Capture the cell that displays the provided text and extract its (x, y) central coordinate. 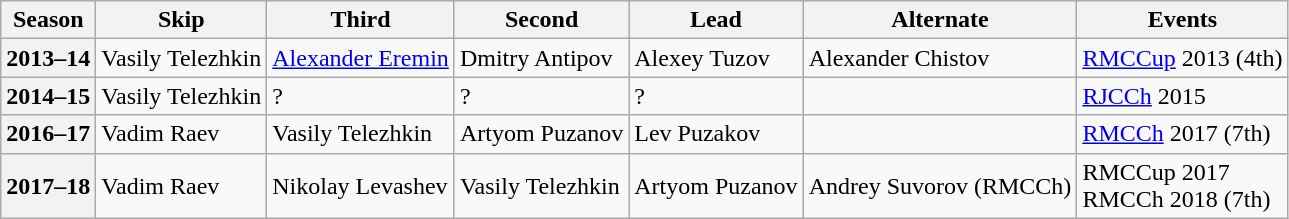
Dmitry Antipov (541, 58)
Events (1182, 20)
Lev Puzakov (716, 134)
Alexey Tuzov (716, 58)
Season (48, 20)
RMCCup 2013 (4th) (1182, 58)
RMCCh 2017 (7th) (1182, 134)
2017–18 (48, 186)
Nikolay Levashev (361, 186)
Lead (716, 20)
Alternate (940, 20)
Andrey Suvorov (RMCCh) (940, 186)
2014–15 (48, 96)
2013–14 (48, 58)
Alexander Chistov (940, 58)
RMCCup 2017 RMCCh 2018 (7th) (1182, 186)
Alexander Eremin (361, 58)
2016–17 (48, 134)
Third (361, 20)
RJCCh 2015 (1182, 96)
Skip (182, 20)
Second (541, 20)
